Provide the (x, y) coordinate of the cell's center where the given text is located.  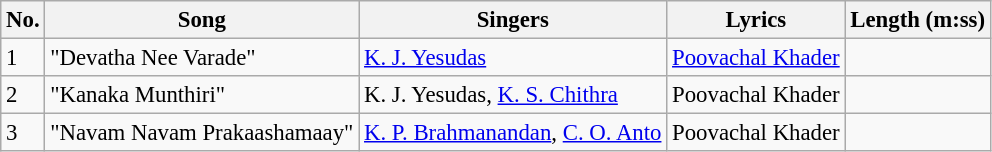
3 (23, 133)
"Navam Navam Prakaashamaay" (202, 133)
"Kanaka Munthiri" (202, 95)
Length (m:ss) (918, 20)
"Devatha Nee Varade" (202, 58)
Song (202, 20)
K. J. Yesudas (513, 58)
Singers (513, 20)
K. P. Brahmanandan, C. O. Anto (513, 133)
2 (23, 95)
K. J. Yesudas, K. S. Chithra (513, 95)
Lyrics (756, 20)
No. (23, 20)
1 (23, 58)
